Locate the cell with the specified text and output its (x, y) center coordinate. 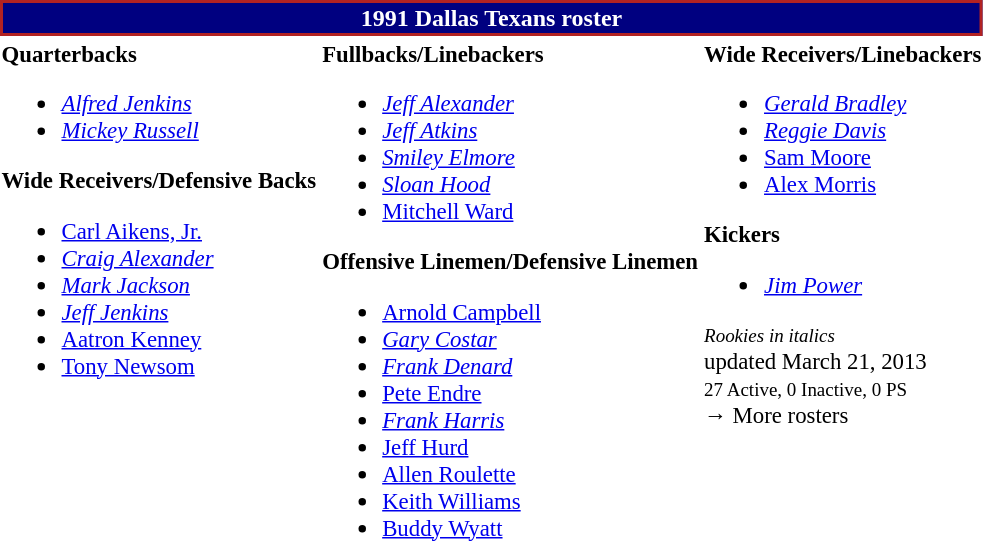
1991 Dallas Texans roster (492, 18)
